Return the (x, y) coordinate for the center point of the cell that contains the specified text.  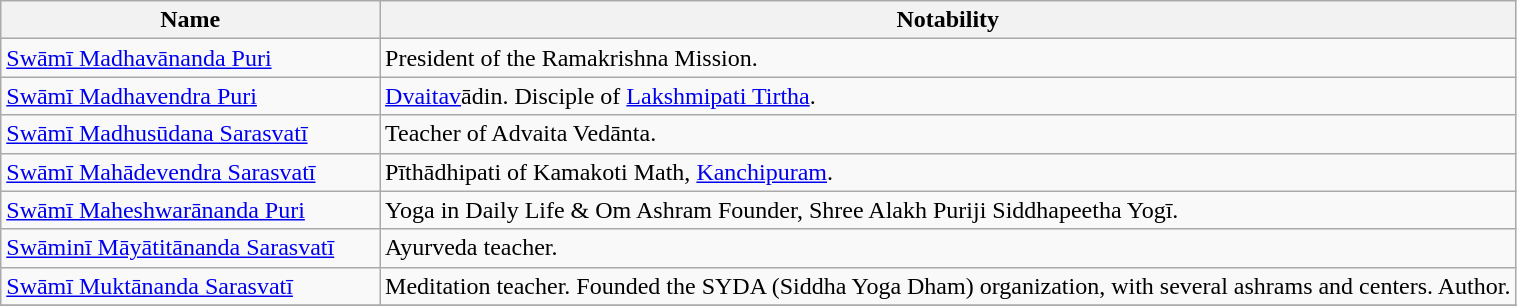
Notability (948, 20)
Meditation teacher. Founded the SYDA (Siddha Yoga Dham) organization, with several ashrams and centers. Author. (948, 286)
Dvaitavādin. Disciple of Lakshmipati Tirtha. (948, 96)
Yoga in Daily Life & Om Ashram Founder, Shree Alakh Puriji Siddhapeetha Yogī. (948, 210)
Name (190, 20)
Swāmī Muktānanda Sarasvatī (190, 286)
Swāmī Maheshwarānanda Puri (190, 210)
Swāmī Mahādevendra Sarasvatī (190, 172)
Pīthādhipati of Kamakoti Math, Kanchipuram. (948, 172)
Swāmī Madhavendra Puri (190, 96)
President of the Ramakrishna Mission. (948, 58)
Ayurveda teacher. (948, 248)
Swāmī Madhavānanda Puri (190, 58)
Swāmī Madhusūdana Sarasvatī (190, 134)
Swāminī Māyātitānanda Sarasvatī (190, 248)
Teacher of Advaita Vedānta. (948, 134)
